Capture the cell that displays the provided text and extract its (x, y) central coordinate. 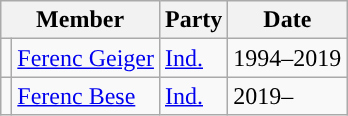
Member (80, 20)
1994–2019 (288, 58)
Ferenc Bese (86, 96)
Date (288, 20)
2019– (288, 96)
Ferenc Geiger (86, 58)
Party (193, 20)
